From the cell containing the given text, extract its center point as [x, y] coordinate. 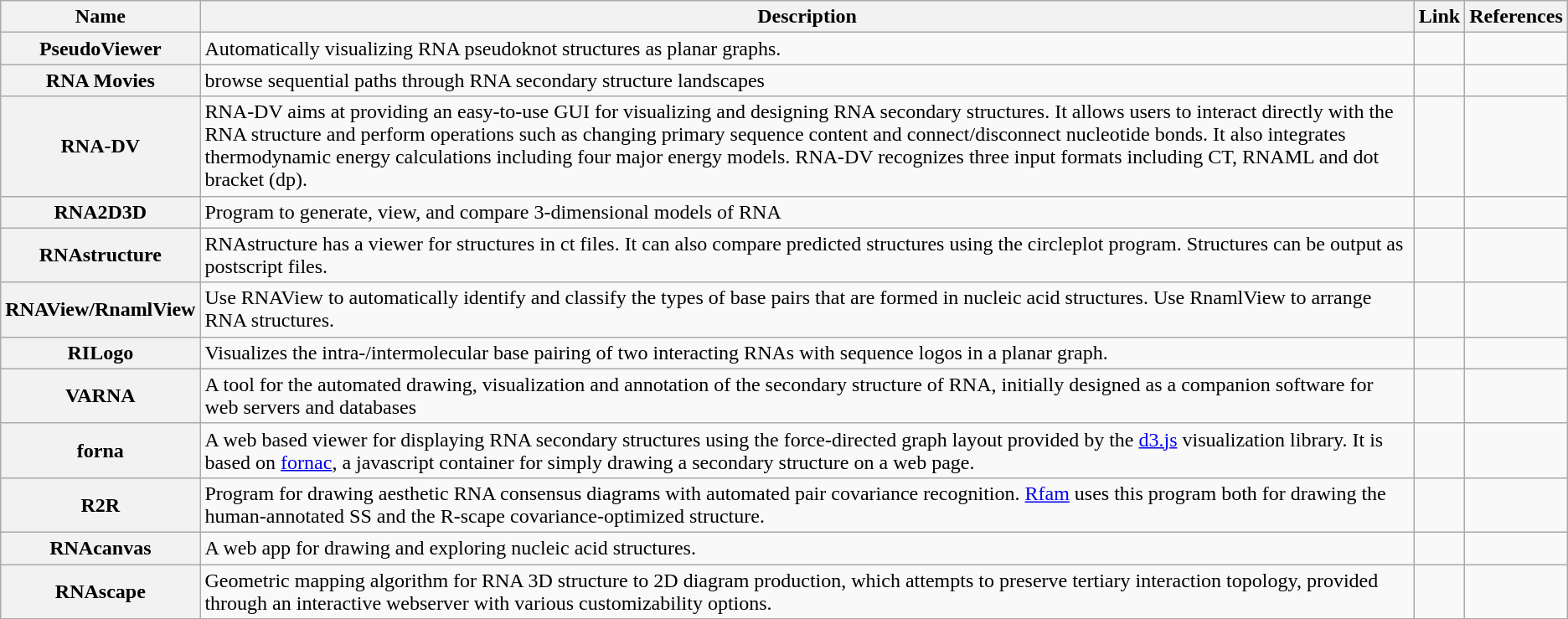
RNAcanvas [101, 548]
RNA2D3D [101, 212]
PseudoViewer [101, 49]
browse sequential paths through RNA secondary structure landscapes [807, 80]
Link [1439, 17]
VARNA [101, 395]
Automatically visualizing RNA pseudoknot structures as planar graphs. [807, 49]
References [1516, 17]
RNAscape [101, 591]
RNA Movies [101, 80]
R2R [101, 504]
Name [101, 17]
Description [807, 17]
RNAstructure [101, 255]
A web app for drawing and exploring nucleic acid structures. [807, 548]
Visualizes the intra-/intermolecular base pairing of two interacting RNAs with sequence logos in a planar graph. [807, 353]
RILogo [101, 353]
RNAView/RnamlView [101, 310]
forna [101, 451]
RNA-DV [101, 146]
Program to generate, view, and compare 3-dimensional models of RNA [807, 212]
